Detect which cell encompasses the target text, then output its [x, y] center coordinate. 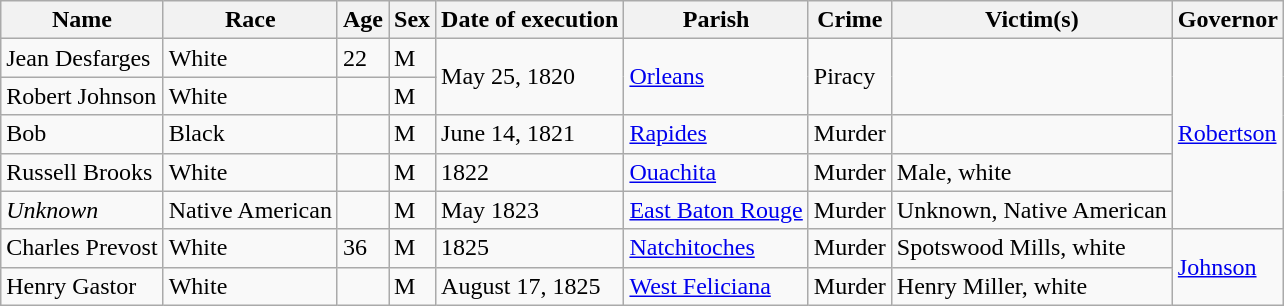
36 [362, 248]
Race [250, 20]
Henry Gastor [82, 286]
Unknown, Native American [1032, 210]
Robertson [1228, 134]
Date of execution [530, 20]
May 25, 1820 [530, 77]
Name [82, 20]
Russell Brooks [82, 172]
Unknown [82, 210]
Governor [1228, 20]
1822 [530, 172]
Crime [850, 20]
Johnson [1228, 267]
Ouachita [716, 172]
August 17, 1825 [530, 286]
East Baton Rouge [716, 210]
22 [362, 58]
Victim(s) [1032, 20]
Piracy [850, 77]
Rapides [716, 134]
Orleans [716, 77]
Natchitoches [716, 248]
Robert Johnson [82, 96]
Bob [82, 134]
Parish [716, 20]
West Feliciana [716, 286]
Sex [412, 20]
June 14, 1821 [530, 134]
May 1823 [530, 210]
Age [362, 20]
1825 [530, 248]
Black [250, 134]
Charles Prevost [82, 248]
Male, white [1032, 172]
Spotswood Mills, white [1032, 248]
Henry Miller, white [1032, 286]
Native American [250, 210]
Jean Desfarges [82, 58]
